Identify which cell holds the provided text, then report its [x, y] central coordinate. 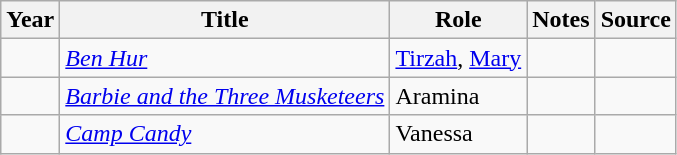
Tirzah, Mary [458, 58]
Source [636, 20]
Year [30, 20]
Title [225, 20]
Vanessa [458, 134]
Barbie and the Three Musketeers [225, 96]
Notes [561, 20]
Aramina [458, 96]
Ben Hur [225, 58]
Camp Candy [225, 134]
Role [458, 20]
